Capture the cell that displays the provided text and extract its (X, Y) central coordinate. 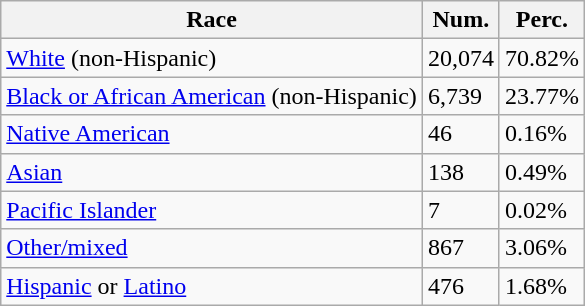
Native American (212, 134)
Perc. (542, 20)
6,739 (460, 96)
23.77% (542, 96)
46 (460, 134)
7 (460, 210)
Pacific Islander (212, 210)
Black or African American (non-Hispanic) (212, 96)
Asian (212, 172)
Other/mixed (212, 248)
Num. (460, 20)
20,074 (460, 58)
1.68% (542, 286)
White (non-Hispanic) (212, 58)
Hispanic or Latino (212, 286)
476 (460, 286)
0.16% (542, 134)
0.49% (542, 172)
0.02% (542, 210)
3.06% (542, 248)
867 (460, 248)
Race (212, 20)
138 (460, 172)
70.82% (542, 58)
